Locate the cell with the specified text and output its (X, Y) center coordinate. 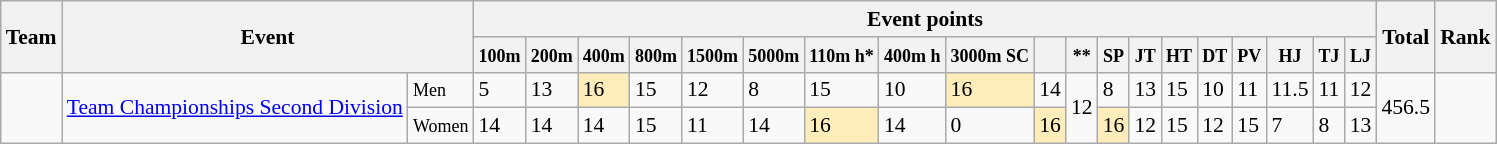
Event (268, 36)
Team Championships Second Division (235, 108)
1500m (712, 55)
100m (500, 55)
HJ (1290, 55)
5 (500, 90)
SP (1114, 55)
Rank (1466, 36)
400m h (912, 55)
7 (1290, 126)
456.5 (1406, 108)
200m (552, 55)
11.5 (1290, 90)
400m (604, 55)
5000m (774, 55)
JT (1145, 55)
PV (1249, 55)
DT (1214, 55)
Team (32, 36)
Event points (926, 19)
800m (656, 55)
110m h* (842, 55)
TJ (1330, 55)
0 (990, 126)
3000m SC (990, 55)
HT (1179, 55)
** (1082, 55)
Men (441, 90)
LJ (1361, 55)
Total (1406, 36)
Women (441, 126)
